Capture the cell that displays the provided text and extract its [X, Y] central coordinate. 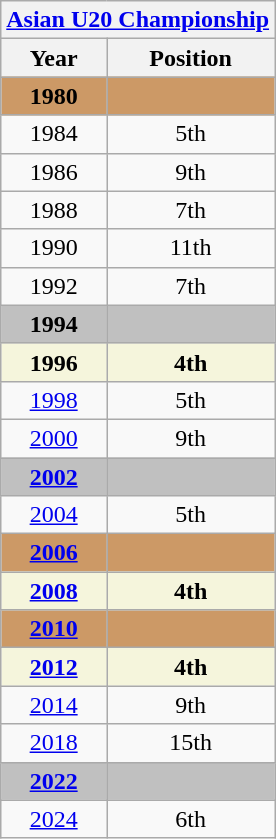
1988 [54, 210]
2012 [54, 667]
2006 [54, 553]
2000 [54, 438]
2014 [54, 705]
Position [191, 58]
1984 [54, 134]
Asian U20 Championship [138, 20]
2002 [54, 477]
15th [191, 743]
2008 [54, 591]
1998 [54, 400]
11th [191, 248]
6th [191, 819]
1990 [54, 248]
1992 [54, 286]
2024 [54, 819]
1980 [54, 96]
2018 [54, 743]
1986 [54, 172]
2010 [54, 629]
1994 [54, 324]
Year [54, 58]
1996 [54, 362]
2022 [54, 781]
2004 [54, 515]
